Scan for the cell matching the given text and deliver its (X, Y) coordinate at center. 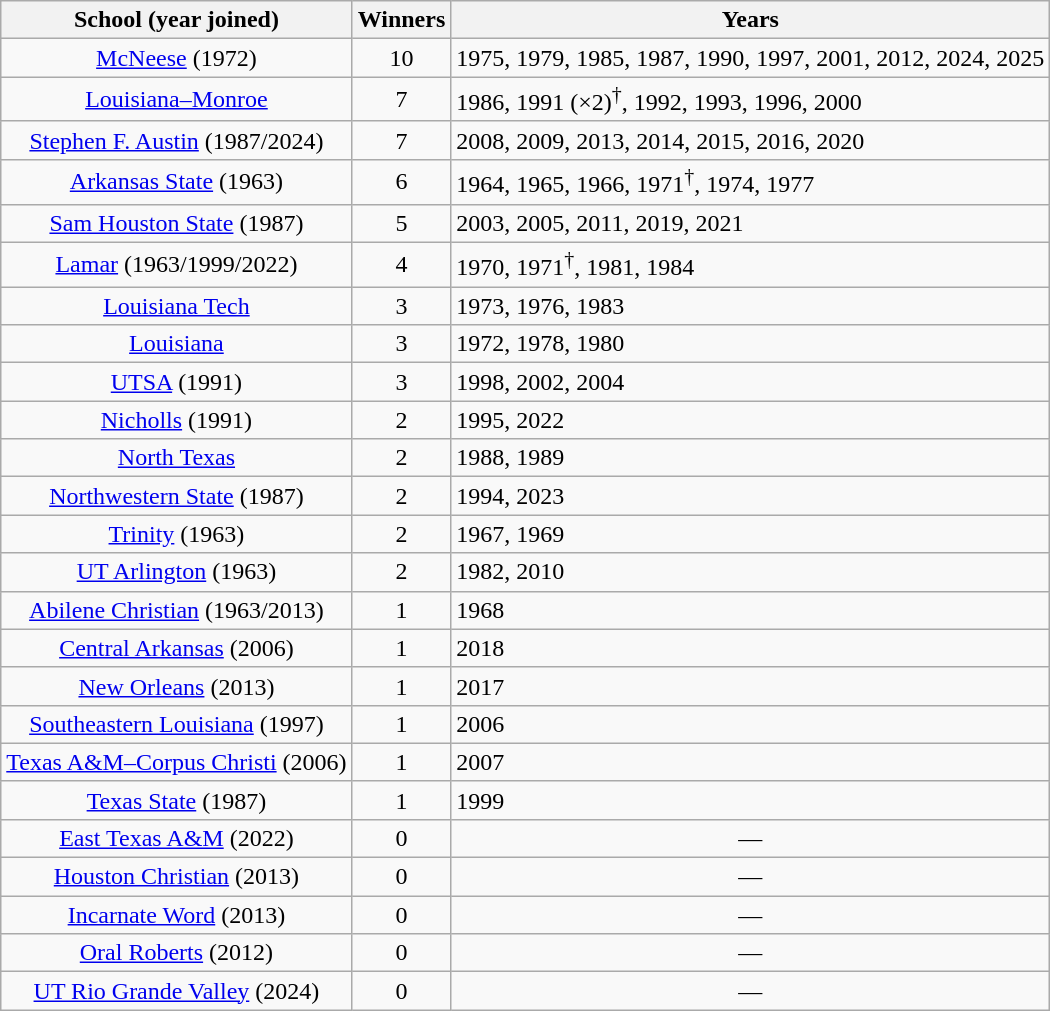
1998, 2002, 2004 (750, 382)
2008, 2009, 2013, 2014, 2015, 2016, 2020 (750, 140)
Houston Christian (2013) (176, 877)
1988, 1989 (750, 458)
Sam Houston State (1987) (176, 223)
East Texas A&M (2022) (176, 839)
Nicholls (1991) (176, 420)
2006 (750, 724)
1967, 1969 (750, 534)
1982, 2010 (750, 572)
Texas State (1987) (176, 800)
Louisiana Tech (176, 306)
Stephen F. Austin (1987/2024) (176, 140)
Louisiana–Monroe (176, 100)
6 (402, 182)
New Orleans (2013) (176, 686)
1975, 1979, 1985, 1987, 1990, 1997, 2001, 2012, 2024, 2025 (750, 58)
Northwestern State (1987) (176, 496)
Southeastern Louisiana (1997) (176, 724)
Louisiana (176, 344)
5 (402, 223)
1999 (750, 800)
Arkansas State (1963) (176, 182)
10 (402, 58)
1995, 2022 (750, 420)
2003, 2005, 2011, 2019, 2021 (750, 223)
1970, 1971†, 1981, 1984 (750, 264)
Years (750, 20)
1973, 1976, 1983 (750, 306)
2007 (750, 762)
Incarnate Word (2013) (176, 915)
2017 (750, 686)
1986, 1991 (×2)†, 1992, 1993, 1996, 2000 (750, 100)
1968 (750, 610)
North Texas (176, 458)
Winners (402, 20)
Texas A&M–Corpus Christi (2006) (176, 762)
Lamar (1963/1999/2022) (176, 264)
UT Arlington (1963) (176, 572)
UT Rio Grande Valley (2024) (176, 991)
1964, 1965, 1966, 1971†, 1974, 1977 (750, 182)
Abilene Christian (1963/2013) (176, 610)
Central Arkansas (2006) (176, 648)
4 (402, 264)
Trinity (1963) (176, 534)
McNeese (1972) (176, 58)
UTSA (1991) (176, 382)
2018 (750, 648)
Oral Roberts (2012) (176, 953)
1972, 1978, 1980 (750, 344)
School (year joined) (176, 20)
1994, 2023 (750, 496)
